Return [X, Y] of the center of cell containing provided text 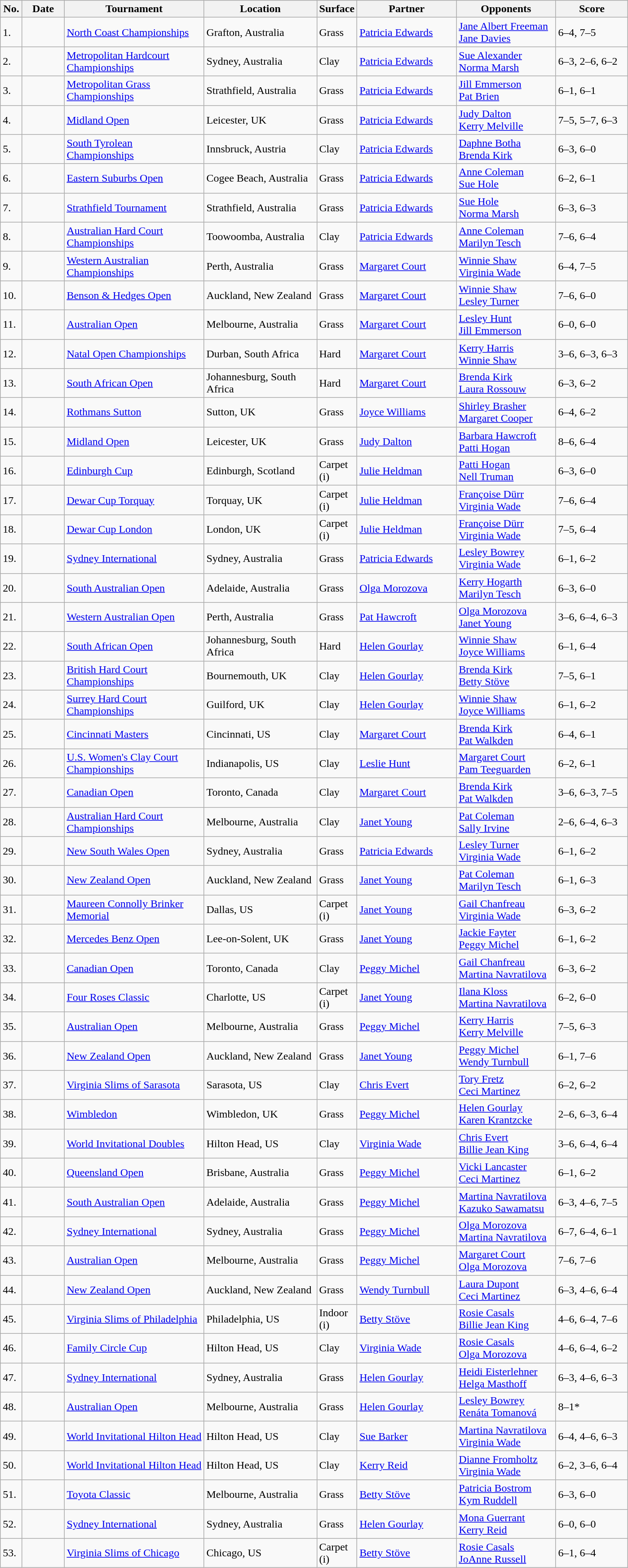
9. [12, 266]
35. [12, 1027]
Dewar Cup Torquay [134, 500]
10. [12, 295]
Strathfield Tournament [134, 208]
Winnie Shaw Lesley Turner [506, 295]
Chris Evert [407, 1085]
49. [12, 1436]
Olga Morozova Martina Navratilova [506, 1231]
North Coast Championships [134, 32]
Leslie Hunt [407, 763]
8. [12, 236]
Cincinnati Masters [134, 734]
32. [12, 939]
Mona Guerrant Kerry Reid [506, 1524]
Dewar Cup London [134, 530]
29. [12, 851]
41. [12, 1202]
Cincinnati, US [261, 734]
6–3, 2–6, 6–2 [592, 61]
Durban, South Africa [261, 353]
Lesley Hunt Jill Emmerson [506, 325]
6–2, 6–2 [592, 1085]
Dallas, US [261, 910]
Queensland Open [134, 1172]
Anne Coleman Marilyn Tesch [506, 236]
Benson & Hedges Open [134, 295]
52. [12, 1524]
4–6, 6–4, 7–6 [592, 1319]
36. [12, 1056]
Lesley Bowrey Virginia Wade [506, 558]
Barbara Hawcroft Patti Hogan [506, 441]
Tournament [134, 9]
8–6, 6–4 [592, 441]
39. [12, 1144]
11. [12, 325]
20. [12, 588]
Martina Navratilova Kazuko Sawamatsu [506, 1202]
3–6, 6–4, 6–3 [592, 617]
Indoor (i) [337, 1319]
Heidi Eisterlehner Helga Masthoff [506, 1377]
6–3, 4–6, 7–5 [592, 1202]
Sue Barker [407, 1436]
Score [592, 9]
Jackie Fayter Peggy Michel [506, 939]
6–4, 6–2 [592, 413]
6–3, 6–3 [592, 208]
43. [12, 1261]
6. [12, 178]
World Invitational Doubles [134, 1144]
Margaret Court Pam Teeguarden [506, 763]
Winnie Shaw Virginia Wade [506, 266]
Toowoomba, Australia [261, 236]
3–6, 6–3, 6–3 [592, 353]
21. [12, 617]
14. [12, 413]
Lesley Bowrey Renáta Tomanová [506, 1407]
Kerry Hogarth Marilyn Tesch [506, 588]
6–3, 4–6, 6–4 [592, 1289]
Jane Albert Freeman Jane Davies [506, 32]
Patti Hogan Nell Truman [506, 471]
Wimbledon [134, 1114]
Vicki Lancaster Ceci Martinez [506, 1172]
Judy Dalton Kerry Melville [506, 120]
53. [12, 1553]
5. [12, 149]
Mercedes Benz Open [134, 939]
Natal Open Championships [134, 353]
Kerry Reid [407, 1466]
12. [12, 353]
6–3, 4–6, 6–3 [592, 1377]
28. [12, 822]
Western Australian Championships [134, 266]
2–6, 6–3, 6–4 [592, 1114]
Philadelphia, US [261, 1319]
6–2, 3–6, 6–4 [592, 1466]
31. [12, 910]
Sarasota, US [261, 1085]
Eastern Suburbs Open [134, 178]
Gail Chanfreau Virginia Wade [506, 910]
46. [12, 1349]
Location [261, 9]
Virginia Slims of Philadelphia [134, 1319]
Brenda Kirk Laura Rossouw [506, 383]
44. [12, 1289]
Ilana Kloss Martina Navratilova [506, 997]
50. [12, 1466]
17. [12, 500]
Helen Gourlay Karen Krantzcke [506, 1114]
Daphne Botha Brenda Kirk [506, 149]
Wendy Turnbull [407, 1289]
16. [12, 471]
8–1* [592, 1407]
18. [12, 530]
22. [12, 646]
3–6, 6–4, 6–4 [592, 1144]
Pat Coleman Marilyn Tesch [506, 880]
6–2, 6–0 [592, 997]
7–5, 6–1 [592, 675]
6–1, 7–6 [592, 1056]
Sutton, UK [261, 413]
Bournemouth, UK [261, 675]
Chicago, US [261, 1553]
2. [12, 61]
Lee-on-Solent, UK [261, 939]
Dianne Fromholtz Virginia Wade [506, 1466]
7–6, 6–0 [592, 295]
Lesley Turner Virginia Wade [506, 851]
Virginia Slims of Sarasota [134, 1085]
6–1, 6–1 [592, 91]
Grafton, Australia [261, 32]
6–7, 6–4, 6–1 [592, 1231]
4–6, 6–4, 6–2 [592, 1349]
Peggy Michel Wendy Turnbull [506, 1056]
26. [12, 763]
7–5, 5–7, 6–3 [592, 120]
2–6, 6–4, 6–3 [592, 822]
4. [12, 120]
Gail Chanfreau Martina Navratilova [506, 968]
Surrey Hard Court Championships [134, 705]
Edinburgh Cup [134, 471]
1. [12, 32]
48. [12, 1407]
New South Wales Open [134, 851]
Jill Emmerson Pat Brien [506, 91]
Olga Morozova [407, 588]
Brisbane, Australia [261, 1172]
40. [12, 1172]
Pat Coleman Sally Irvine [506, 822]
Virginia Slims of Chicago [134, 1553]
British Hard Court Championships [134, 675]
15. [12, 441]
Cogee Beach, Australia [261, 178]
Guilford, UK [261, 705]
Rosie Casals JoAnne Russell [506, 1553]
Pat Hawcroft [407, 617]
Joyce Williams [407, 413]
Charlotte, US [261, 997]
47. [12, 1377]
Wimbledon, UK [261, 1114]
Judy Dalton [407, 441]
27. [12, 792]
Sue Hole Norma Marsh [506, 208]
Rosie Casals Olga Morozova [506, 1349]
34. [12, 997]
30. [12, 880]
Laura Dupont Ceci Martinez [506, 1289]
Date [43, 9]
42. [12, 1231]
Sue Alexander Norma Marsh [506, 61]
6–4, 6–1 [592, 734]
U.S. Women's Clay Court Championships [134, 763]
Shirley Brasher Margaret Cooper [506, 413]
Rosie Casals Billie Jean King [506, 1319]
Innsbruck, Austria [261, 149]
Western Australian Open [134, 617]
Partner [407, 9]
Brenda Kirk Betty Stöve [506, 675]
7–6, 7–6 [592, 1261]
Opponents [506, 9]
South Tyrolean Championships [134, 149]
Margaret Court Olga Morozova [506, 1261]
Edinburgh, Scotland [261, 471]
Indianapolis, US [261, 763]
Kerry Harris Kerry Melville [506, 1027]
Metropolitan Hardcourt Championships [134, 61]
51. [12, 1494]
33. [12, 968]
Tory Fretz Ceci Martinez [506, 1085]
Olga Morozova Janet Young [506, 617]
Toyota Classic [134, 1494]
Rothmans Sutton [134, 413]
Surface [337, 9]
45. [12, 1319]
6–4, 4–6, 6–3 [592, 1436]
Maureen Connolly Brinker Memorial [134, 910]
Kerry Harris Winnie Shaw [506, 353]
7–5, 6–3 [592, 1027]
No. [12, 9]
7–5, 6–4 [592, 530]
13. [12, 383]
Anne Coleman Sue Hole [506, 178]
Four Roses Classic [134, 997]
25. [12, 734]
19. [12, 558]
3–6, 6–3, 7–5 [592, 792]
37. [12, 1085]
London, UK [261, 530]
6–1, 6–3 [592, 880]
3. [12, 91]
Family Circle Cup [134, 1349]
Torquay, UK [261, 500]
7. [12, 208]
Patricia Bostrom Kym Ruddell [506, 1494]
38. [12, 1114]
Chris Evert Billie Jean King [506, 1144]
Martina Navratilova Virginia Wade [506, 1436]
Metropolitan Grass Championships [134, 91]
24. [12, 705]
23. [12, 675]
